Identify which cell holds the provided text, then report its [x, y] central coordinate. 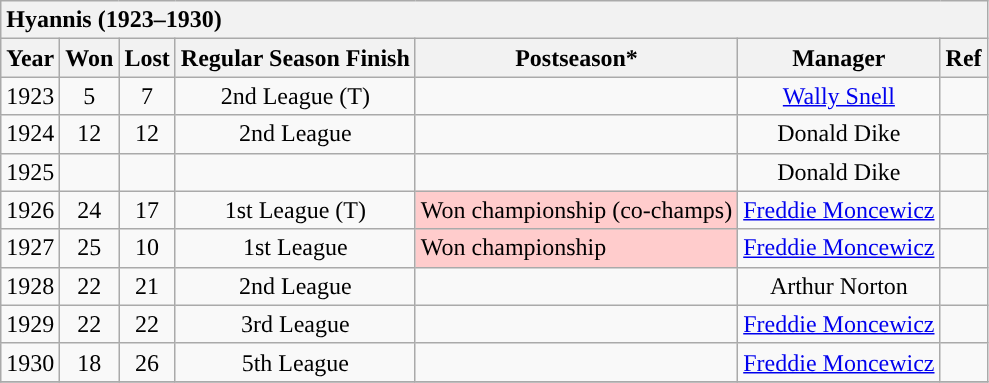
Manager [839, 58]
Hyannis (1923–1930) [494, 20]
5 [90, 96]
1926 [30, 210]
1925 [30, 172]
Won championship (co-champs) [576, 210]
3rd League [295, 324]
25 [90, 248]
Ref [964, 58]
5th League [295, 362]
1st League (T) [295, 210]
1st League [295, 248]
1924 [30, 134]
1930 [30, 362]
2nd League (T) [295, 96]
1927 [30, 248]
18 [90, 362]
Wally Snell [839, 96]
7 [147, 96]
Won [90, 58]
Regular Season Finish [295, 58]
Lost [147, 58]
1929 [30, 324]
1923 [30, 96]
24 [90, 210]
26 [147, 362]
Year [30, 58]
Won championship [576, 248]
Postseason* [576, 58]
17 [147, 210]
1928 [30, 286]
Arthur Norton [839, 286]
21 [147, 286]
10 [147, 248]
